Return [X, Y] of the center of cell containing provided text 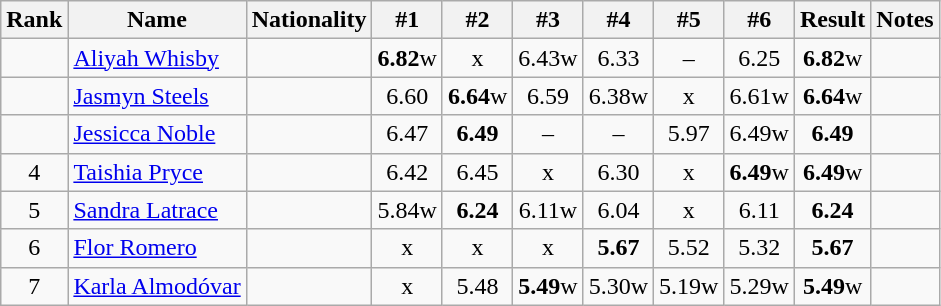
Karla Almodóvar [157, 286]
6.47 [407, 134]
6.42 [407, 172]
6 [34, 248]
#3 [548, 20]
5.52 [689, 248]
#4 [618, 20]
7 [34, 286]
5.19w [689, 286]
6.04 [618, 210]
4 [34, 172]
Name [157, 20]
5 [34, 210]
Nationality [309, 20]
#5 [689, 20]
6.38w [618, 96]
Result [832, 20]
Flor Romero [157, 248]
6.11 [759, 210]
5.84w [407, 210]
Sandra Latrace [157, 210]
Aliyah Whisby [157, 58]
5.29w [759, 286]
6.59 [548, 96]
5.97 [689, 134]
6.61w [759, 96]
6.45 [477, 172]
#2 [477, 20]
#1 [407, 20]
6.60 [407, 96]
6.11w [548, 210]
5.48 [477, 286]
5.32 [759, 248]
Taishia Pryce [157, 172]
5.30w [618, 286]
#6 [759, 20]
6.30 [618, 172]
Notes [905, 20]
6.33 [618, 58]
Jasmyn Steels [157, 96]
6.43w [548, 58]
Rank [34, 20]
Jessicca Noble [157, 134]
6.25 [759, 58]
